From the cell containing the given text, extract its center point as (x, y) coordinate. 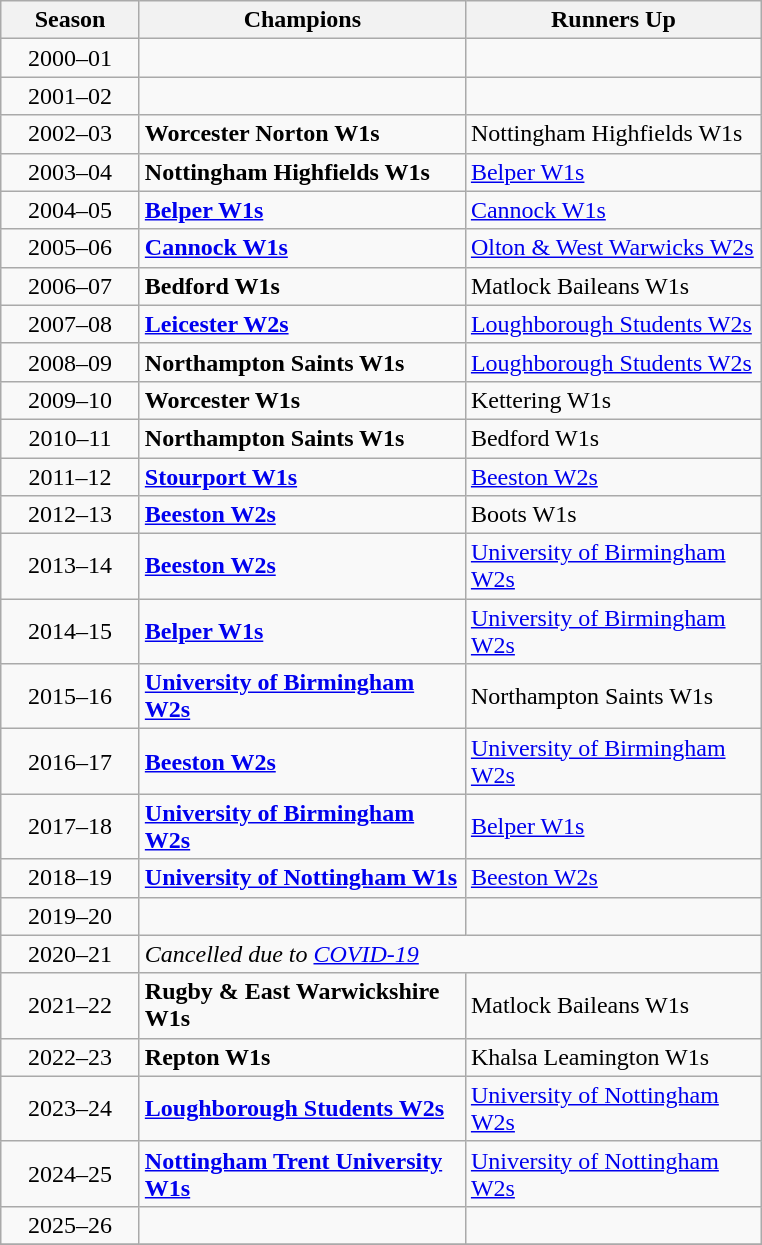
2018–19 (70, 878)
2012–13 (70, 515)
2020–21 (70, 954)
Nottingham Trent University W1s (302, 1174)
Cancelled due to COVID-19 (450, 954)
2021–22 (70, 1006)
2000–01 (70, 58)
2009–10 (70, 400)
2004–05 (70, 210)
2022–23 (70, 1057)
2006–07 (70, 286)
2015–16 (70, 696)
2013–14 (70, 566)
2014–15 (70, 632)
2025–26 (70, 1225)
2001–02 (70, 96)
2010–11 (70, 438)
2019–20 (70, 916)
2024–25 (70, 1174)
Stourport W1s (302, 477)
Khalsa Leamington W1s (613, 1057)
Season (70, 20)
Kettering W1s (613, 400)
2005–06 (70, 248)
Repton W1s (302, 1057)
2016–17 (70, 762)
2008–09 (70, 362)
2023–24 (70, 1108)
University of Nottingham W1s (302, 878)
Boots W1s (613, 515)
Worcester Norton W1s (302, 134)
Worcester W1s (302, 400)
2007–08 (70, 324)
2002–03 (70, 134)
2011–12 (70, 477)
Runners Up (613, 20)
Olton & West Warwicks W2s (613, 248)
2003–04 (70, 172)
Leicester W2s (302, 324)
Champions (302, 20)
Rugby & East Warwickshire W1s (302, 1006)
2017–18 (70, 826)
